Search for the cell housing the specified text and yield its [X, Y] center coordinate. 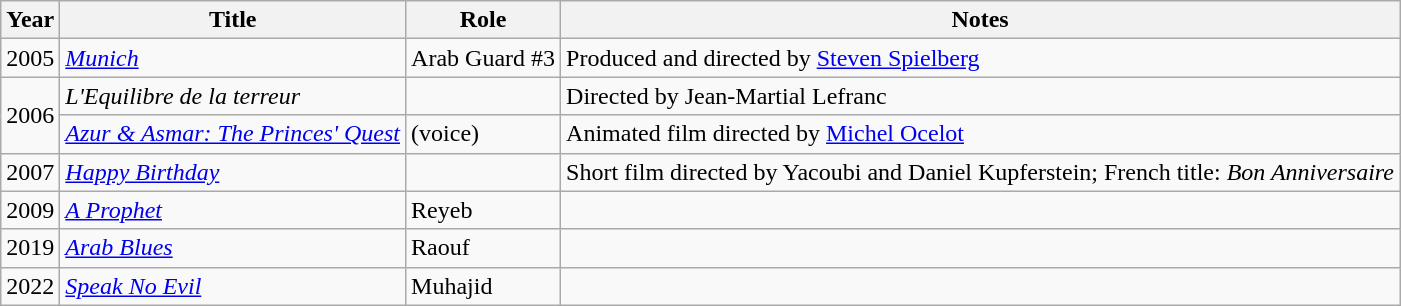
Directed by Jean-Martial Lefranc [980, 96]
Year [30, 20]
2006 [30, 115]
2022 [30, 286]
Role [484, 20]
Title [233, 20]
Speak No Evil [233, 286]
Produced and directed by Steven Spielberg [980, 58]
Notes [980, 20]
Muhajid [484, 286]
2007 [30, 172]
2019 [30, 248]
A Prophet [233, 210]
Reyeb [484, 210]
Short film directed by Yacoubi and Daniel Kupferstein; French title: Bon Anniversaire [980, 172]
2009 [30, 210]
Arab Guard #3 [484, 58]
2005 [30, 58]
Animated film directed by Michel Ocelot [980, 134]
L'Equilibre de la terreur [233, 96]
Raouf [484, 248]
(voice) [484, 134]
Munich [233, 58]
Happy Birthday [233, 172]
Azur & Asmar: The Princes' Quest [233, 134]
Arab Blues [233, 248]
